Find where the given text appears and provide that cell's center as (X, Y) coordinate. 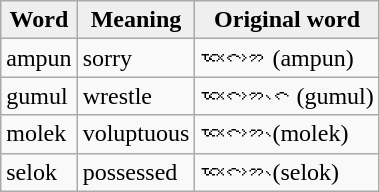
wrestle (136, 96)
ampun (39, 58)
Word (39, 20)
ᯔᯬᯞᯧᯂ᯲ᯞ(gumul) (287, 96)
ᯔᯬᯞᯧᯂ᯲(selok) (287, 172)
molek (39, 134)
Original word (287, 20)
selok (39, 172)
ᯔᯬᯞᯧᯂ(ampun) (287, 58)
sorry (136, 58)
possessed (136, 172)
ᯔᯬᯞᯧᯂ᯲(molek) (287, 134)
gumul (39, 96)
voluptuous (136, 134)
Meaning (136, 20)
